Identify which cell holds the provided text, then report its [x, y] central coordinate. 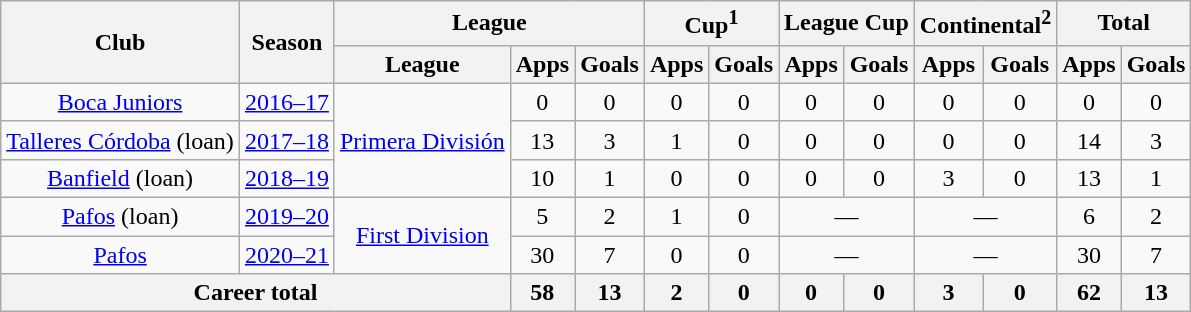
62 [1089, 293]
Total [1124, 24]
Club [120, 42]
14 [1089, 140]
Pafos (loan) [120, 217]
Banfield (loan) [120, 178]
Boca Juniors [120, 102]
2019–20 [286, 217]
Talleres Córdoba (loan) [120, 140]
6 [1089, 217]
2020–21 [286, 255]
2018–19 [286, 178]
10 [542, 178]
2017–18 [286, 140]
Pafos [120, 255]
58 [542, 293]
League Cup [847, 24]
Season [286, 42]
Continental2 [985, 24]
Cup1 [711, 24]
2016–17 [286, 102]
Primera División [422, 140]
First Division [422, 236]
5 [542, 217]
Career total [256, 293]
